Determine the [x, y] coordinate at the center of the cell enclosing the given text.  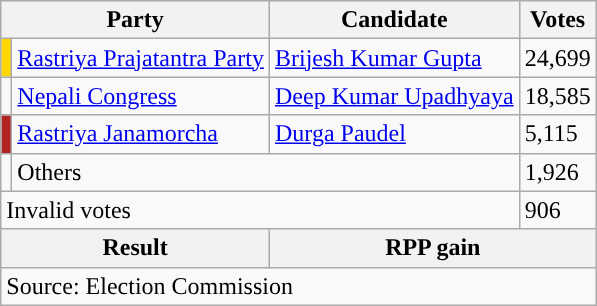
Source: Election Commission [298, 286]
Rastriya Prajatantra Party [141, 58]
18,585 [558, 96]
RPP gain [432, 248]
Others [266, 172]
Result [136, 248]
1,926 [558, 172]
5,115 [558, 134]
Nepali Congress [141, 96]
Votes [558, 20]
906 [558, 210]
Brijesh Kumar Gupta [394, 58]
24,699 [558, 58]
Deep Kumar Upadhyaya [394, 96]
Candidate [394, 20]
Rastriya Janamorcha [141, 134]
Party [136, 20]
Durga Paudel [394, 134]
Invalid votes [260, 210]
